Locate the cell with the specified text and output its [x, y] center coordinate. 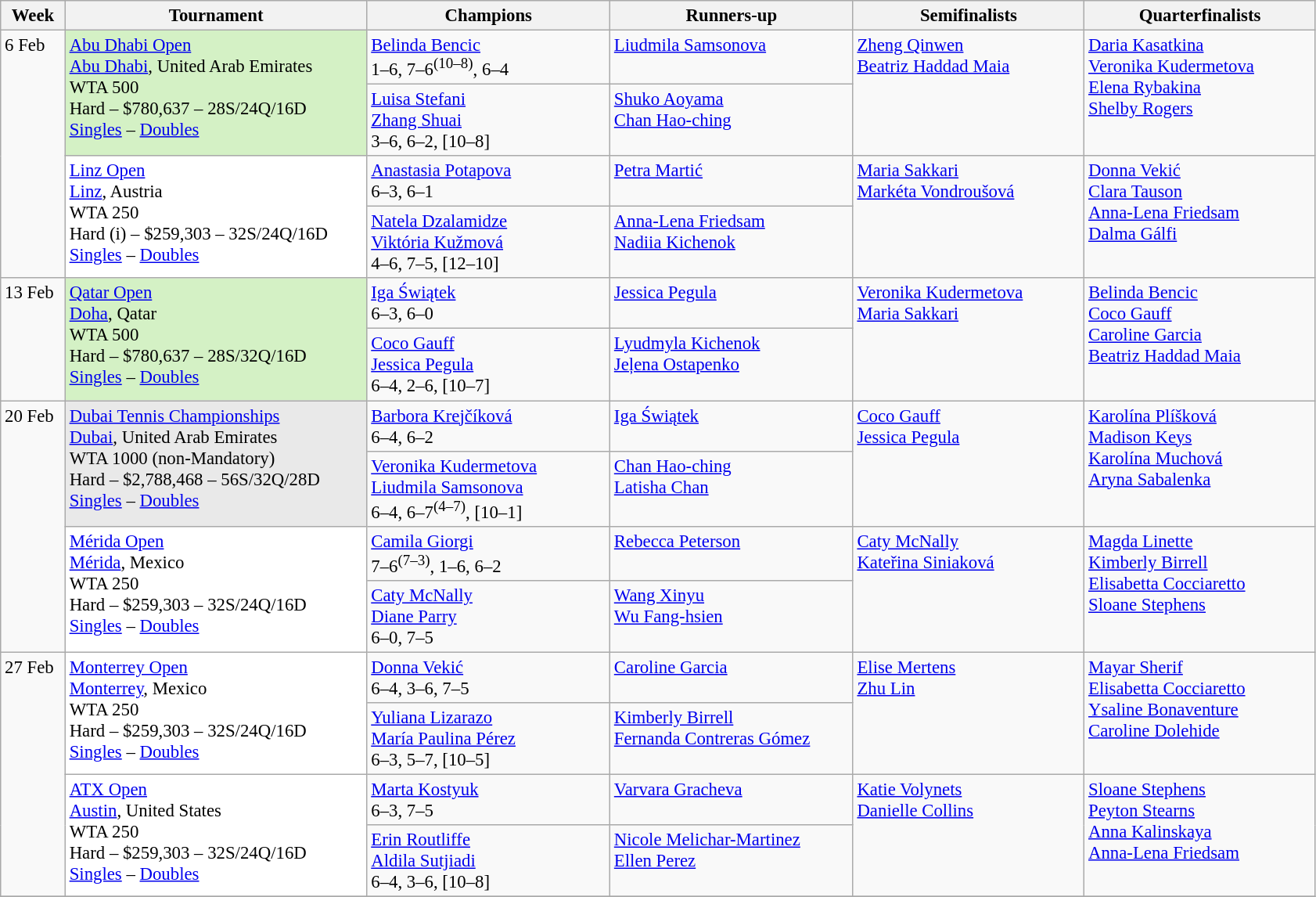
Runners-up [732, 16]
Anastasia Potapova6–3, 6–1 [488, 182]
Elise Mertens Zhu Lin [969, 713]
Erin Routliffe Aldila Sutjiadi6–4, 3–6, [10–8] [488, 861]
6 Feb [33, 155]
Qatar OpenDoha, QatarWTA 500Hard – $780,637 – 28S/32Q/16DSingles – Doubles [216, 340]
Semifinalists [969, 16]
Abu Dhabi OpenAbu Dhabi, United Arab EmiratesWTA 500Hard – $780,637 – 28S/24Q/16DSingles – Doubles [216, 94]
Linz OpenLinz, AustriaWTA 250Hard (i) – $259,303 – 32S/24Q/16DSingles – Doubles [216, 217]
Champions [488, 16]
Donna Vekić6–4, 3–6, 7–5 [488, 678]
Coco Gauff Jessica Pegula [969, 463]
Monterrey OpenMonterrey, MexicoWTA 250Hard – $259,303 – 32S/24Q/16DSingles – Doubles [216, 713]
Kimberly Birrell Fernanda Contreras Gómez [732, 739]
Iga Świątek [732, 426]
Week [33, 16]
Chan Hao-ching Latisha Chan [732, 488]
Rebecca Peterson [732, 553]
Caty McNally Kateřina Siniaková [969, 589]
Zheng Qinwen Beatriz Haddad Maia [969, 94]
13 Feb [33, 340]
Magda Linette Kimberly Birrell Elisabetta Cocciaretto Sloane Stephens [1200, 589]
Luisa Stefani Zhang Shuai3–6, 6–2, [10–8] [488, 121]
Sloane Stephens Peyton Stearns Anna Kalinskaya Anna-Lena Friedsam [1200, 835]
Natela Dzalamidze Viktória Kužmová4–6, 7–5, [12–10] [488, 243]
Iga Świątek6–3, 6–0 [488, 304]
Jessica Pegula [732, 304]
Wang Xinyu Wu Fang-hsien [732, 617]
Marta Kostyuk6–3, 7–5 [488, 800]
Daria Kasatkina Veronika Kudermetova Elena Rybakina Shelby Rogers [1200, 94]
27 Feb [33, 774]
Katie Volynets Danielle Collins [969, 835]
Mayar Sherif Elisabetta Cocciaretto Ysaline Bonaventure Caroline Dolehide [1200, 713]
Varvara Gracheva [732, 800]
Shuko Aoyama Chan Hao-ching [732, 121]
Belinda Bencic Coco Gauff Caroline Garcia Beatriz Haddad Maia [1200, 340]
Caty McNally Diane Parry6–0, 7–5 [488, 617]
Yuliana Lizarazo María Paulina Pérez6–3, 5–7, [10–5] [488, 739]
Donna Vekić Clara Tauson Anna-Lena Friedsam Dalma Gálfi [1200, 217]
Anna-Lena Friedsam Nadiia Kichenok [732, 243]
Karolína Plíšková Madison Keys Karolína Muchová Aryna Sabalenka [1200, 463]
Dubai Tennis ChampionshipsDubai, United Arab EmiratesWTA 1000 (non-Mandatory)Hard – $2,788,468 – 56S/32Q/28DSingles – Doubles [216, 463]
Veronika Kudermetova Liudmila Samsonova6–4, 6–7(4–7), [10–1] [488, 488]
Liudmila Samsonova [732, 58]
Veronika Kudermetova Maria Sakkari [969, 340]
Coco Gauff Jessica Pegula6–4, 2–6, [10–7] [488, 365]
20 Feb [33, 527]
ATX OpenAustin, United StatesWTA 250Hard – $259,303 – 32S/24Q/16DSingles – Doubles [216, 835]
Caroline Garcia [732, 678]
Mérida OpenMérida, MexicoWTA 250Hard – $259,303 – 32S/24Q/16DSingles – Doubles [216, 589]
Petra Martić [732, 182]
Nicole Melichar-Martinez Ellen Perez [732, 861]
Camila Giorgi7–6(7–3), 1–6, 6–2 [488, 553]
Barbora Krejčíková6–4, 6–2 [488, 426]
Maria Sakkari Markéta Vondroušová [969, 217]
Belinda Bencic1–6, 7–6(10–8), 6–4 [488, 58]
Lyudmyla Kichenok Jeļena Ostapenko [732, 365]
Tournament [216, 16]
Quarterfinalists [1200, 16]
